Provide the [x, y] coordinate of the cell's center where the given text is located.  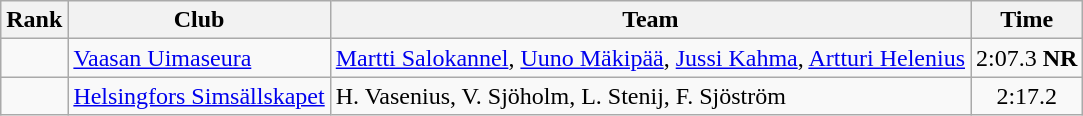
2:07.3 NR [1027, 58]
Rank [34, 20]
2:17.2 [1027, 96]
Club [199, 20]
Time [1027, 20]
Vaasan Uimaseura [199, 58]
Martti Salokannel, Uuno Mäkipää, Jussi Kahma, Artturi Helenius [650, 58]
H. Vasenius, V. Sjöholm, L. Stenij, F. Sjöström [650, 96]
Team [650, 20]
Helsingfors Simsällskapet [199, 96]
